Detect which cell encompasses the target text, then output its [x, y] center coordinate. 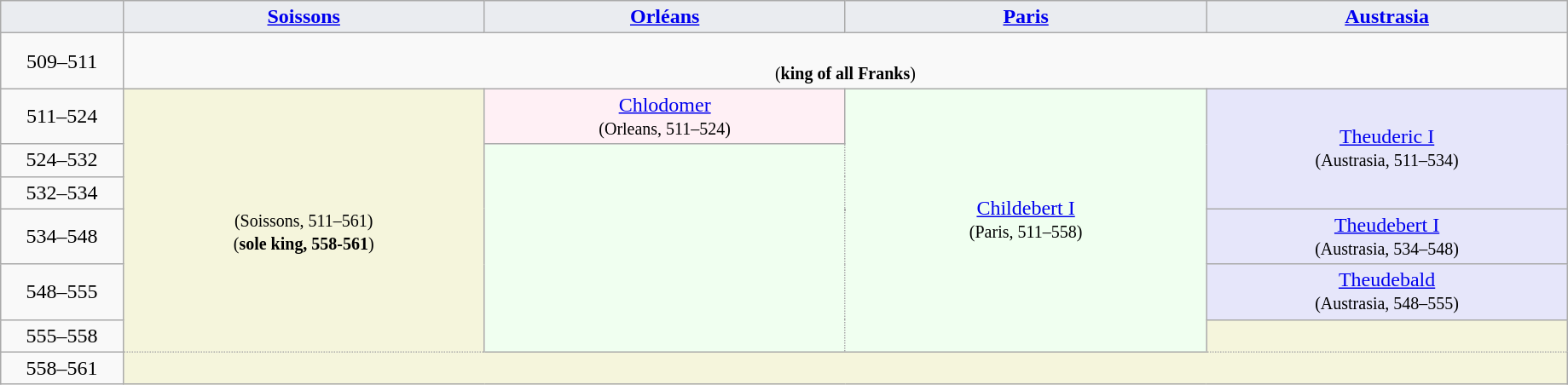
558–561 [62, 368]
Paris [1025, 17]
511–524 [62, 116]
534–548 [62, 237]
Theudebert I(Austrasia, 534–548) [1387, 237]
548–555 [62, 291]
509–511 [62, 61]
555–558 [62, 336]
Austrasia [1387, 17]
Orléans [665, 17]
532–534 [62, 192]
(king of all Franks) [845, 61]
Theuderic I(Austrasia, 511–534) [1387, 148]
Chlodomer(Orleans, 511–524) [665, 116]
Soissons [304, 17]
Childebert I(Paris, 511–558) [1025, 220]
524–532 [62, 160]
(Soissons, 511–561)(sole king, 558-561) [304, 220]
Theudebald(Austrasia, 548–555) [1387, 291]
